Provide the (X, Y) coordinate of the cell's center where the given text is located.  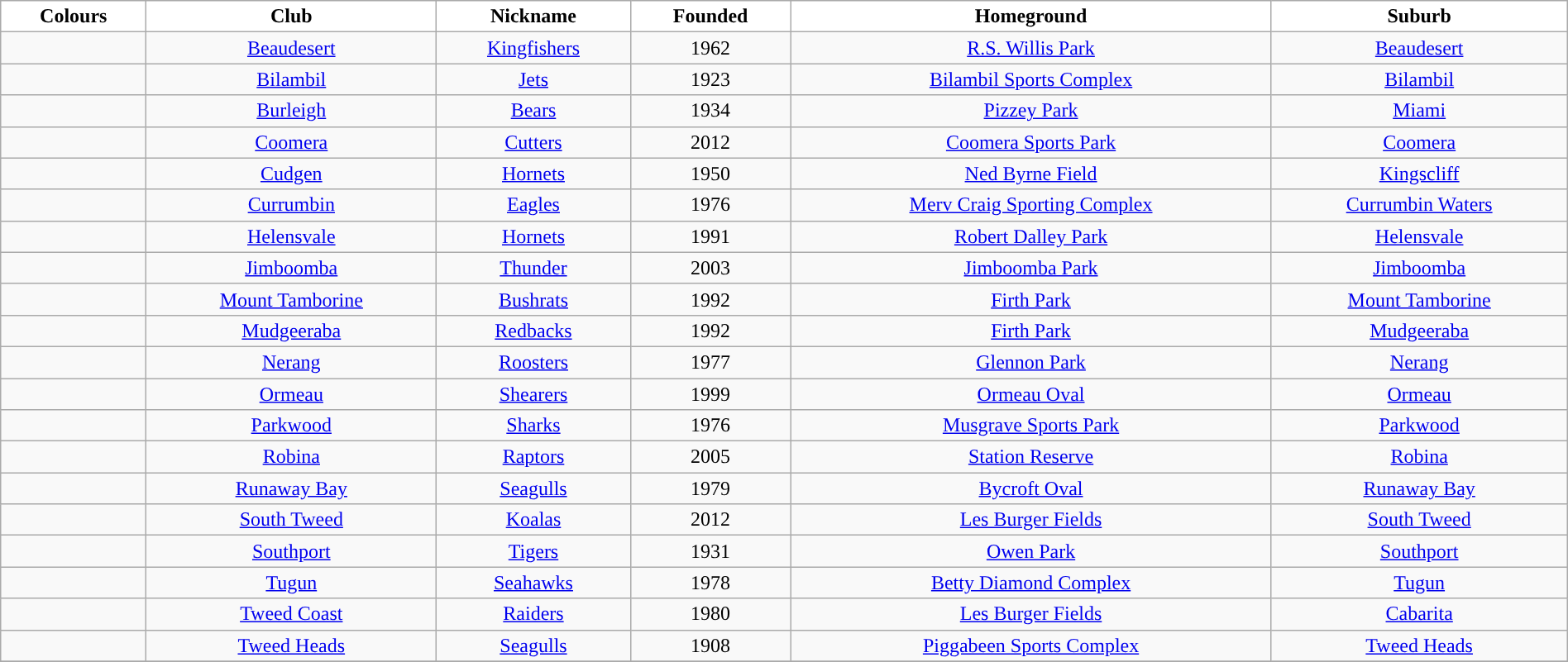
Nickname (533, 17)
Jimboomba Park (1030, 268)
1931 (710, 551)
Piggabeen Sports Complex (1030, 645)
Bilambil Sports Complex (1030, 79)
Jets (533, 79)
Bears (533, 111)
Redbacks (533, 331)
Homeground (1030, 17)
Robert Dalley Park (1030, 236)
1908 (710, 645)
Tweed Coast (291, 614)
Pizzey Park (1030, 111)
Station Reserve (1030, 457)
1950 (710, 174)
1977 (710, 362)
1934 (710, 111)
1923 (710, 79)
Merv Craig Sporting Complex (1030, 205)
Club (291, 17)
Shearers (533, 394)
1980 (710, 614)
Sharks (533, 426)
Burleigh (291, 111)
Currumbin (291, 205)
Tigers (533, 551)
Cudgen (291, 174)
Cutters (533, 142)
Koalas (533, 520)
Colours (74, 17)
Founded (710, 17)
Bushrats (533, 299)
Betty Diamond Complex (1030, 583)
1991 (710, 236)
1979 (710, 488)
1962 (710, 48)
Raiders (533, 614)
Raptors (533, 457)
Glennon Park (1030, 362)
Currumbin Waters (1419, 205)
Ned Byrne Field (1030, 174)
Coomera Sports Park (1030, 142)
Eagles (533, 205)
Owen Park (1030, 551)
Cabarita (1419, 614)
1999 (710, 394)
Ormeau Oval (1030, 394)
2005 (710, 457)
Kingscliff (1419, 174)
1978 (710, 583)
Suburb (1419, 17)
R.S. Willis Park (1030, 48)
Roosters (533, 362)
Kingfishers (533, 48)
Thunder (533, 268)
Musgrave Sports Park (1030, 426)
Miami (1419, 111)
Bycroft Oval (1030, 488)
Seahawks (533, 583)
2003 (710, 268)
